Find where the given text appears and provide that cell's center as (X, Y) coordinate. 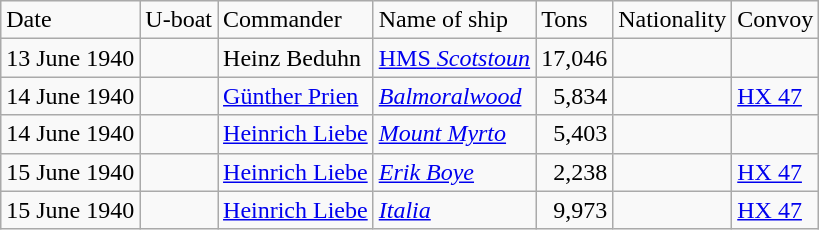
Italia (454, 210)
Mount Myrto (454, 134)
5,403 (574, 134)
Erik Boye (454, 172)
Heinz Beduhn (296, 58)
Tons (574, 20)
Commander (296, 20)
Convoy (776, 20)
13 June 1940 (70, 58)
Balmoralwood (454, 96)
Günther Prien (296, 96)
U-boat (179, 20)
Date (70, 20)
HMS Scotstoun (454, 58)
5,834 (574, 96)
2,238 (574, 172)
Name of ship (454, 20)
17,046 (574, 58)
9,973 (574, 210)
Nationality (672, 20)
